Detect which cell encompasses the target text, then output its [x, y] center coordinate. 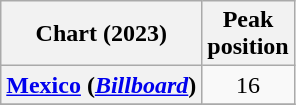
Chart (2023) [102, 34]
Mexico (Billboard) [102, 85]
Peakposition [248, 34]
16 [248, 85]
